Pinpoint the cell where the given text exists, returning its (x, y) midpoint coordinate. 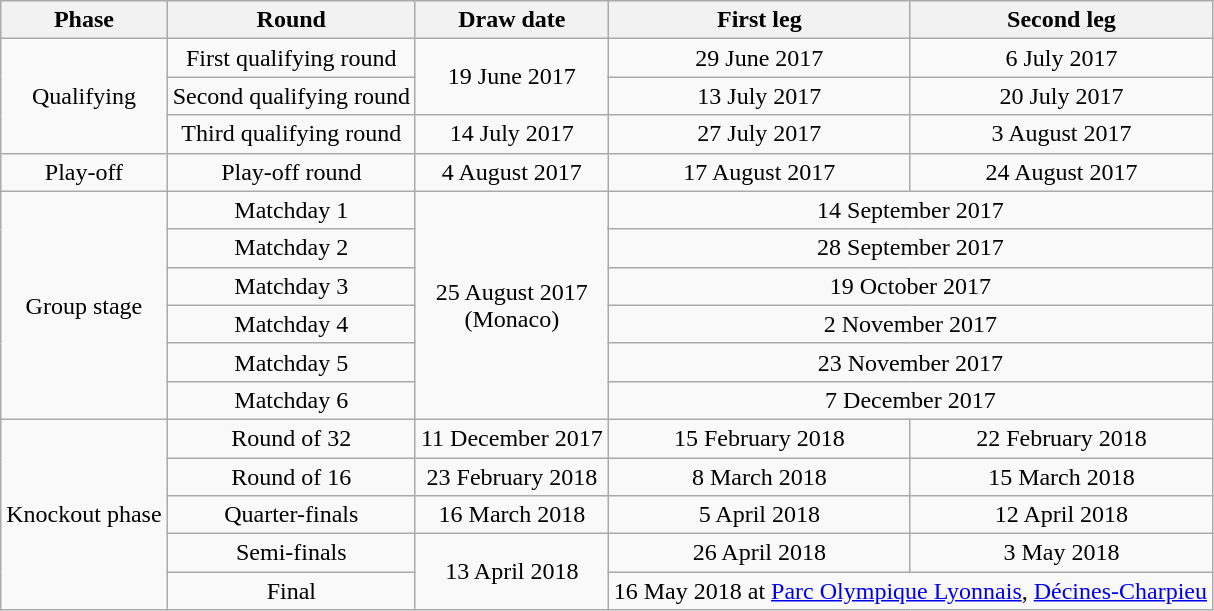
3 August 2017 (1061, 134)
Play-off (84, 172)
Round (291, 20)
11 December 2017 (512, 438)
Matchday 5 (291, 362)
13 July 2017 (759, 96)
2 November 2017 (910, 324)
13 April 2018 (512, 572)
19 June 2017 (512, 77)
Quarter-finals (291, 515)
28 September 2017 (910, 248)
Matchday 3 (291, 286)
22 February 2018 (1061, 438)
Third qualifying round (291, 134)
Final (291, 591)
Matchday 6 (291, 400)
19 October 2017 (910, 286)
Group stage (84, 305)
23 November 2017 (910, 362)
6 July 2017 (1061, 58)
29 June 2017 (759, 58)
14 July 2017 (512, 134)
Matchday 4 (291, 324)
Round of 32 (291, 438)
Draw date (512, 20)
25 August 2017(Monaco) (512, 305)
3 May 2018 (1061, 553)
Knockout phase (84, 514)
23 February 2018 (512, 477)
8 March 2018 (759, 477)
First qualifying round (291, 58)
Second leg (1061, 20)
26 April 2018 (759, 553)
16 March 2018 (512, 515)
14 September 2017 (910, 210)
First leg (759, 20)
Play-off round (291, 172)
17 August 2017 (759, 172)
Round of 16 (291, 477)
Second qualifying round (291, 96)
15 February 2018 (759, 438)
16 May 2018 at Parc Olympique Lyonnais, Décines-Charpieu (910, 591)
20 July 2017 (1061, 96)
7 December 2017 (910, 400)
4 August 2017 (512, 172)
Qualifying (84, 96)
Phase (84, 20)
Matchday 1 (291, 210)
5 April 2018 (759, 515)
Semi-finals (291, 553)
Matchday 2 (291, 248)
27 July 2017 (759, 134)
24 August 2017 (1061, 172)
12 April 2018 (1061, 515)
15 March 2018 (1061, 477)
